Locate the cell with the specified text and output its [X, Y] center coordinate. 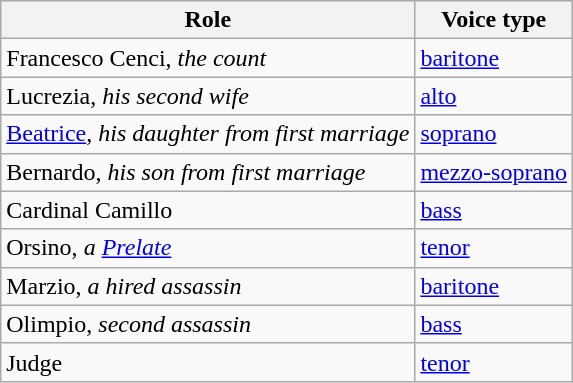
Role [208, 20]
Francesco Cenci, the count [208, 58]
Beatrice, his daughter from first marriage [208, 134]
Marzio, a hired assassin [208, 286]
Cardinal Camillo [208, 210]
Olimpio, second assassin [208, 324]
Lucrezia, his second wife [208, 96]
Orsino, a Prelate [208, 248]
soprano [494, 134]
mezzo-soprano [494, 172]
alto [494, 96]
Judge [208, 362]
Bernardo, his son from first marriage [208, 172]
Voice type [494, 20]
